Capture the cell that displays the provided text and extract its (X, Y) central coordinate. 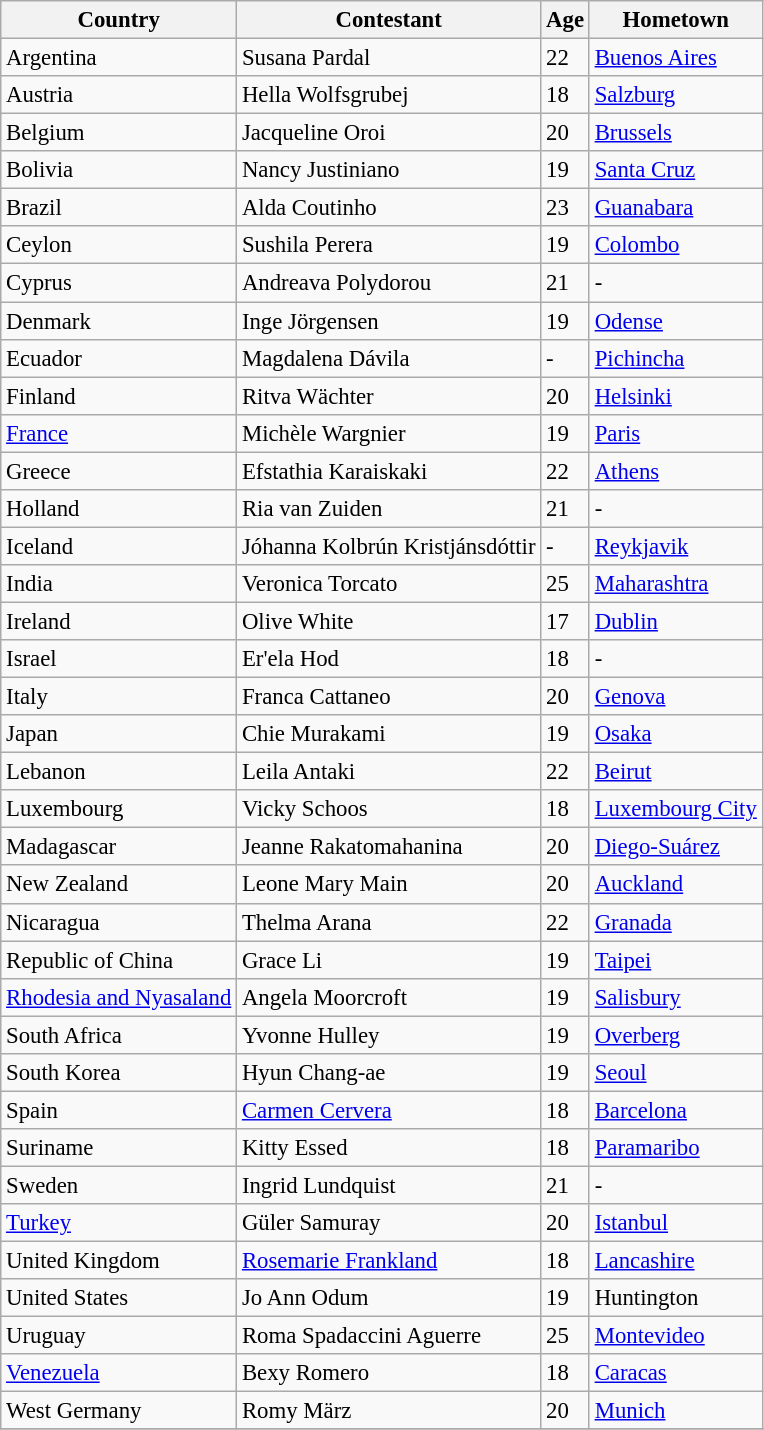
Santa Cruz (676, 170)
Thelma Arana (389, 922)
Ingrid Lundquist (389, 1185)
Luxembourg City (676, 809)
France (119, 433)
Chie Murakami (389, 734)
Country (119, 20)
Brussels (676, 133)
Grace Li (389, 960)
Spain (119, 1110)
Leone Mary Main (389, 885)
Leila Antaki (389, 772)
Rhodesia and Nyasaland (119, 997)
Alda Coutinho (389, 208)
India (119, 584)
Nicaragua (119, 922)
Jacqueline Oroi (389, 133)
Buenos Aires (676, 58)
Venezuela (119, 1373)
Finland (119, 396)
Olive White (389, 621)
Carmen Cervera (389, 1110)
Reykjavik (676, 546)
Huntington (676, 1298)
Hometown (676, 20)
Seoul (676, 1073)
Ria van Zuiden (389, 509)
Pichincha (676, 358)
Osaka (676, 734)
Munich (676, 1411)
Ecuador (119, 358)
Madagascar (119, 847)
Age (566, 20)
Yvonne Hulley (389, 1035)
Odense (676, 321)
Argentina (119, 58)
Lancashire (676, 1261)
Sweden (119, 1185)
Ritva Wächter (389, 396)
Jeanne Rakatomahanina (389, 847)
Overberg (676, 1035)
Sushila Perera (389, 245)
Diego-Suárez (676, 847)
Colombo (676, 245)
United Kingdom (119, 1261)
Jóhanna Kolbrún Kristjánsdóttir (389, 546)
Ireland (119, 621)
Er'ela Hod (389, 659)
Denmark (119, 321)
Genova (676, 697)
Ceylon (119, 245)
Belgium (119, 133)
Israel (119, 659)
Romy März (389, 1411)
Beirut (676, 772)
Cyprus (119, 283)
Susana Pardal (389, 58)
Jo Ann Odum (389, 1298)
Barcelona (676, 1110)
Uruguay (119, 1336)
Maharashtra (676, 584)
Republic of China (119, 960)
Montevideo (676, 1336)
Taipei (676, 960)
Kitty Essed (389, 1148)
Salisbury (676, 997)
Japan (119, 734)
Nancy Justiniano (389, 170)
Caracas (676, 1373)
Bolivia (119, 170)
Franca Cattaneo (389, 697)
Contestant (389, 20)
Helsinki (676, 396)
Rosemarie Frankland (389, 1261)
Auckland (676, 885)
Bexy Romero (389, 1373)
Efstathia Karaiskaki (389, 471)
Turkey (119, 1223)
Vicky Schoos (389, 809)
Suriname (119, 1148)
Athens (676, 471)
Salzburg (676, 95)
Granada (676, 922)
Greece (119, 471)
Austria (119, 95)
United States (119, 1298)
Michèle Wargnier (389, 433)
New Zealand (119, 885)
Roma Spadaccini Aguerre (389, 1336)
23 (566, 208)
Veronica Torcato (389, 584)
Luxembourg (119, 809)
Angela Moorcroft (389, 997)
Hella Wolfsgrubej (389, 95)
South Africa (119, 1035)
Dublin (676, 621)
Lebanon (119, 772)
Magdalena Dávila (389, 358)
South Korea (119, 1073)
Italy (119, 697)
Güler Samuray (389, 1223)
Istanbul (676, 1223)
Guanabara (676, 208)
Brazil (119, 208)
17 (566, 621)
Paris (676, 433)
Paramaribo (676, 1148)
Holland (119, 509)
West Germany (119, 1411)
Hyun Chang-ae (389, 1073)
Inge Jörgensen (389, 321)
Iceland (119, 546)
Andreava Polydorou (389, 283)
